Return the [X, Y] coordinate for the center point of the cell that contains the specified text.  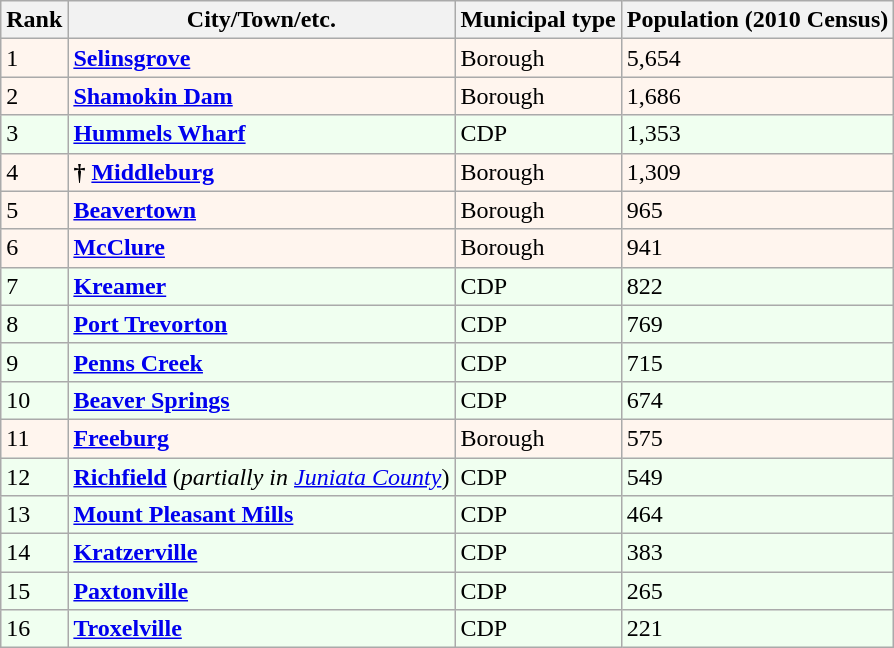
1 [34, 58]
6 [34, 248]
265 [757, 591]
† Middleburg [262, 172]
Rank [34, 20]
Kreamer [262, 286]
5,654 [757, 58]
549 [757, 477]
5 [34, 210]
Kratzerville [262, 553]
City/Town/etc. [262, 20]
7 [34, 286]
Hummels Wharf [262, 134]
12 [34, 477]
1,686 [757, 96]
715 [757, 362]
Beavertown [262, 210]
Mount Pleasant Mills [262, 515]
Municipal type [538, 20]
941 [757, 248]
221 [757, 629]
11 [34, 438]
Beaver Springs [262, 400]
15 [34, 591]
1,309 [757, 172]
10 [34, 400]
Shamokin Dam [262, 96]
Selinsgrove [262, 58]
674 [757, 400]
1,353 [757, 134]
965 [757, 210]
Penns Creek [262, 362]
575 [757, 438]
Port Trevorton [262, 324]
Richfield (partially in Juniata County) [262, 477]
8 [34, 324]
464 [757, 515]
769 [757, 324]
Paxtonville [262, 591]
822 [757, 286]
4 [34, 172]
3 [34, 134]
Population (2010 Census) [757, 20]
14 [34, 553]
13 [34, 515]
383 [757, 553]
McClure [262, 248]
Freeburg [262, 438]
2 [34, 96]
16 [34, 629]
9 [34, 362]
Troxelville [262, 629]
